Locate the cell with the specified text and output its [X, Y] center coordinate. 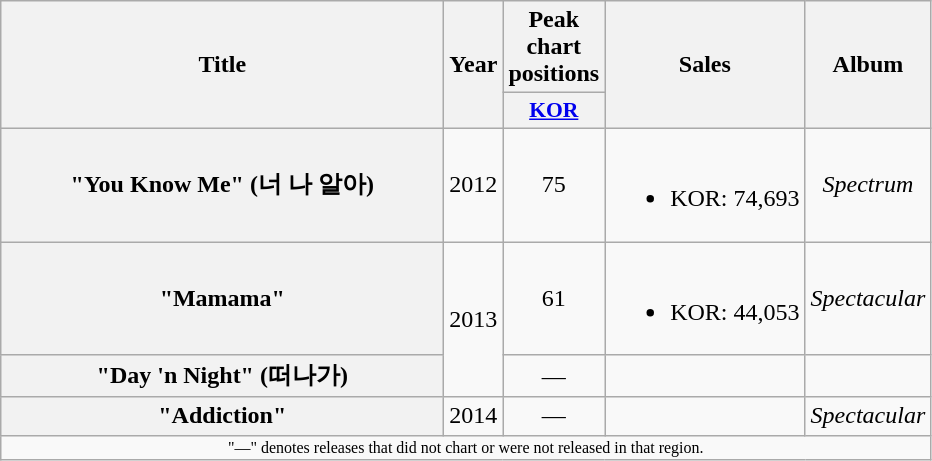
KOR: 44,053 [705, 298]
75 [554, 184]
"Day 'n Night" (떠나가) [222, 376]
Album [868, 65]
Title [222, 65]
"Addiction" [222, 416]
"You Know Me" (너 나 알아) [222, 184]
"Mamama" [222, 298]
61 [554, 298]
Year [474, 65]
"—" denotes releases that did not chart or were not released in that region. [466, 447]
2012 [474, 184]
KOR: 74,693 [705, 184]
Spectrum [868, 184]
KOR [554, 111]
2013 [474, 320]
2014 [474, 416]
Sales [705, 65]
Peak chart positions [554, 47]
